Provide the [x, y] coordinate of the cell's center where the given text is located.  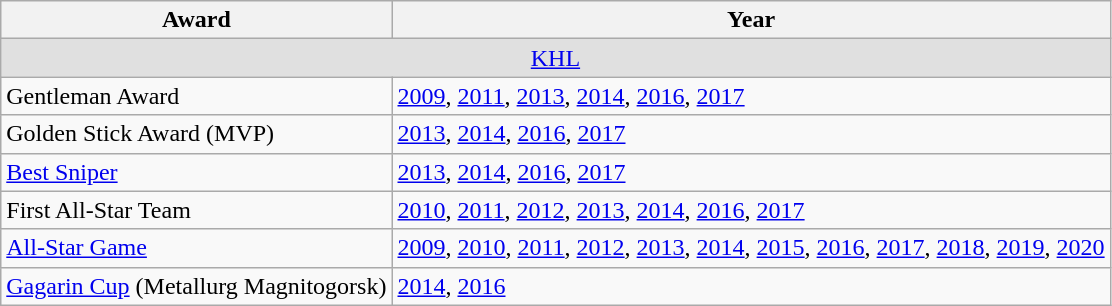
2009, 2010, 2011, 2012, 2013, 2014, 2015, 2016, 2017, 2018, 2019, 2020 [751, 248]
Award [196, 20]
Year [751, 20]
2009, 2011, 2013, 2014, 2016, 2017 [751, 96]
Best Sniper [196, 172]
Gagarin Cup (Metallurg Magnitogorsk) [196, 286]
KHL [556, 58]
Golden Stick Award (MVP) [196, 134]
First All-Star Team [196, 210]
All-Star Game [196, 248]
Gentleman Award [196, 96]
2010, 2011, 2012, 2013, 2014, 2016, 2017 [751, 210]
2014, 2016 [751, 286]
